Return (X, Y) of the center of cell containing provided text 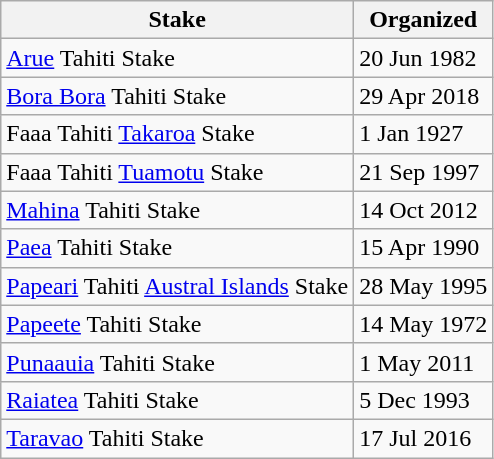
Stake (178, 20)
21 Sep 1997 (424, 172)
Raiatea Tahiti Stake (178, 400)
Bora Bora Tahiti Stake (178, 96)
Paea Tahiti Stake (178, 248)
Mahina Tahiti Stake (178, 210)
20 Jun 1982 (424, 58)
Organized (424, 20)
28 May 1995 (424, 286)
1 May 2011 (424, 362)
Taravao Tahiti Stake (178, 438)
29 Apr 2018 (424, 96)
Arue Tahiti Stake (178, 58)
Faaa Tahiti Tuamotu Stake (178, 172)
14 May 1972 (424, 324)
Punaauia Tahiti Stake (178, 362)
17 Jul 2016 (424, 438)
1 Jan 1927 (424, 134)
5 Dec 1993 (424, 400)
15 Apr 1990 (424, 248)
Faaa Tahiti Takaroa Stake (178, 134)
14 Oct 2012 (424, 210)
Papeari Tahiti Austral Islands Stake (178, 286)
Papeete Tahiti Stake (178, 324)
